Scan for the cell matching the given text and deliver its (x, y) coordinate at center. 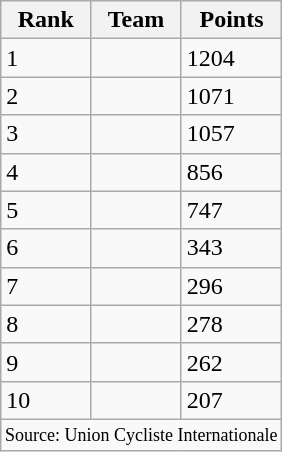
6 (46, 248)
Team (136, 20)
343 (232, 248)
3 (46, 134)
7 (46, 286)
1071 (232, 96)
4 (46, 172)
1204 (232, 58)
1057 (232, 134)
2 (46, 96)
207 (232, 400)
Points (232, 20)
747 (232, 210)
262 (232, 362)
278 (232, 324)
Source: Union Cycliste Internationale (142, 434)
5 (46, 210)
9 (46, 362)
8 (46, 324)
10 (46, 400)
856 (232, 172)
Rank (46, 20)
1 (46, 58)
296 (232, 286)
